Find where the given text appears and provide that cell's center as [X, Y] coordinate. 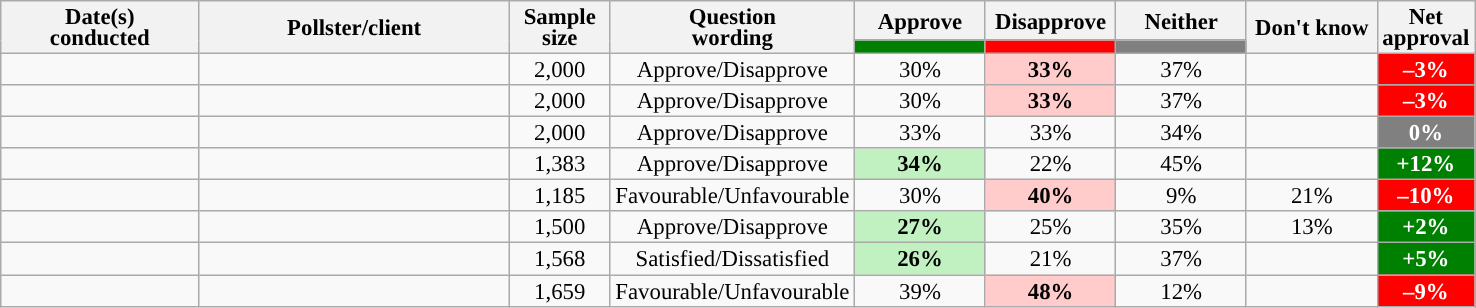
22% [1050, 164]
Satisfied/Dissatisfied [732, 259]
1,500 [560, 228]
1,383 [560, 164]
12% [1182, 291]
9% [1182, 196]
25% [1050, 228]
Net approval [1426, 28]
35% [1182, 228]
Date(s)conducted [100, 28]
–9% [1426, 291]
45% [1182, 164]
Disapprove [1050, 20]
27% [920, 228]
+2% [1426, 228]
1,185 [560, 196]
+12% [1426, 164]
26% [920, 259]
Approve [920, 20]
39% [920, 291]
1,659 [560, 291]
Questionwording [732, 28]
0% [1426, 133]
1,568 [560, 259]
Pollster/client [354, 28]
Sample size [560, 28]
–10% [1426, 196]
40% [1050, 196]
48% [1050, 291]
13% [1312, 228]
+5% [1426, 259]
Don't know [1312, 28]
Neither [1182, 20]
